Find where the given text appears and provide that cell's center as (x, y) coordinate. 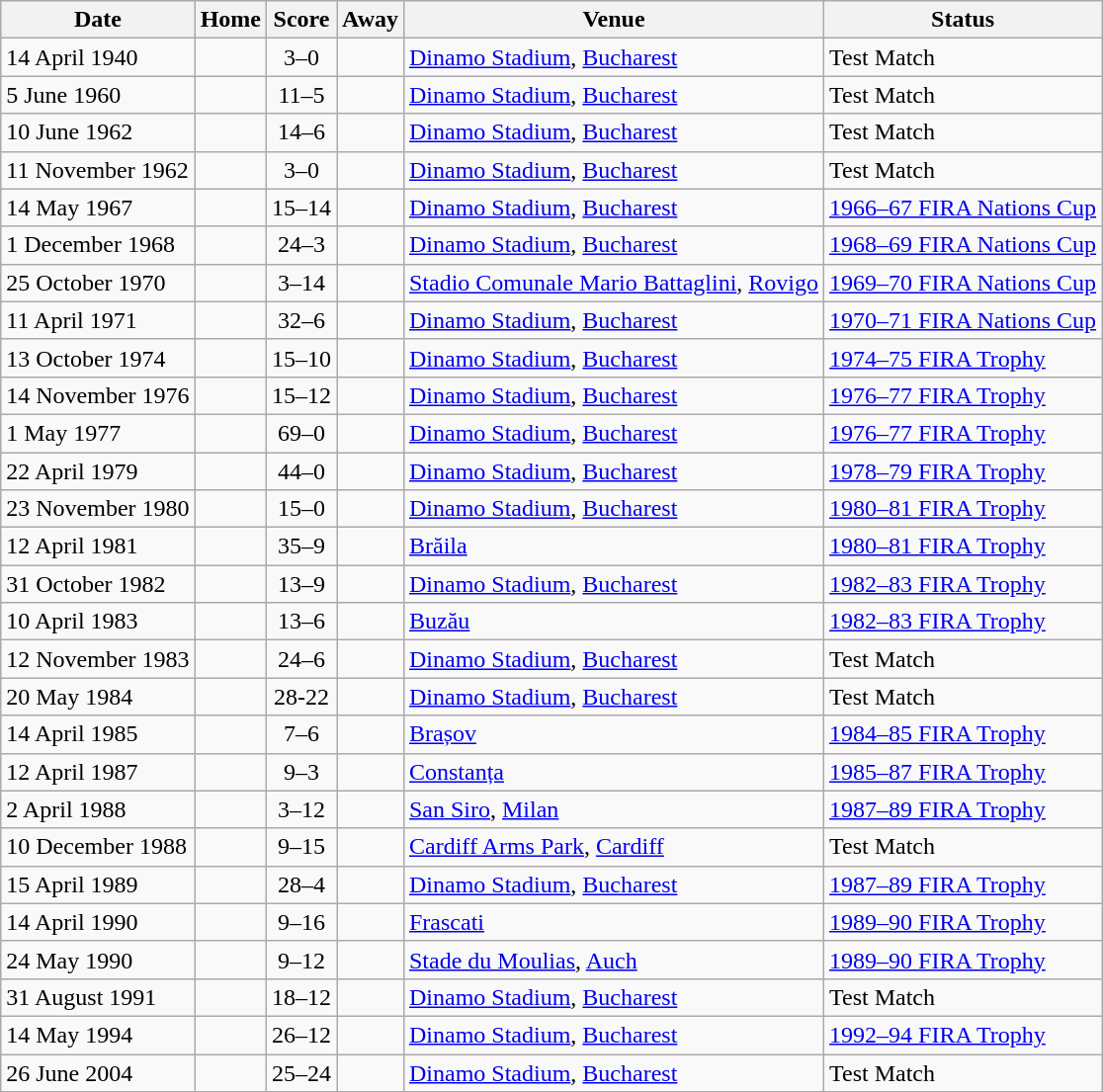
31 August 1991 (98, 997)
13–9 (300, 584)
1974–75 FIRA Trophy (963, 358)
Cardiff Arms Park, Cardiff (613, 847)
13 October 1974 (98, 358)
15–14 (300, 208)
1984–85 FIRA Trophy (963, 734)
12 April 1987 (98, 772)
1966–67 FIRA Nations Cup (963, 208)
1968–69 FIRA Nations Cup (963, 245)
26 June 2004 (98, 1072)
1985–87 FIRA Trophy (963, 772)
Brăila (613, 546)
14 April 1940 (98, 57)
12 April 1981 (98, 546)
13–6 (300, 622)
15–0 (300, 509)
25–24 (300, 1072)
Constanța (613, 772)
24–3 (300, 245)
24–6 (300, 659)
Brașov (613, 734)
9–12 (300, 960)
1 May 1977 (98, 433)
28–4 (300, 884)
Venue (613, 20)
2 April 1988 (98, 809)
Away (371, 20)
15–12 (300, 395)
Stadio Comunale Mario Battaglini, Rovigo (613, 283)
35–9 (300, 546)
1969–70 FIRA Nations Cup (963, 283)
14 November 1976 (98, 395)
22 April 1979 (98, 471)
14 April 1985 (98, 734)
12 November 1983 (98, 659)
25 October 1970 (98, 283)
Frascati (613, 922)
9–15 (300, 847)
32–6 (300, 320)
69–0 (300, 433)
1970–71 FIRA Nations Cup (963, 320)
7–6 (300, 734)
3–14 (300, 283)
14–6 (300, 132)
11 November 1962 (98, 170)
Date (98, 20)
18–12 (300, 997)
1992–94 FIRA Trophy (963, 1035)
23 November 1980 (98, 509)
1 December 1968 (98, 245)
9–16 (300, 922)
Buzău (613, 622)
44–0 (300, 471)
5 June 1960 (98, 95)
28-22 (300, 697)
14 May 1994 (98, 1035)
14 April 1990 (98, 922)
15 April 1989 (98, 884)
24 May 1990 (98, 960)
20 May 1984 (98, 697)
Home (230, 20)
3–12 (300, 809)
San Siro, Milan (613, 809)
31 October 1982 (98, 584)
10 June 1962 (98, 132)
Score (300, 20)
11–5 (300, 95)
10 April 1983 (98, 622)
Status (963, 20)
Stade du Moulias, Auch (613, 960)
10 December 1988 (98, 847)
15–10 (300, 358)
9–3 (300, 772)
11 April 1971 (98, 320)
14 May 1967 (98, 208)
1978–79 FIRA Trophy (963, 471)
26–12 (300, 1035)
